Identify which cell holds the provided text, then report its [X, Y] central coordinate. 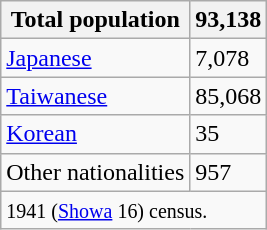
957 [228, 172]
1941 (Showa 16) census. [134, 210]
85,068 [228, 96]
35 [228, 134]
Japanese [96, 58]
Taiwanese [96, 96]
Korean [96, 134]
93,138 [228, 20]
Total population [96, 20]
Other nationalities [96, 172]
7,078 [228, 58]
